Find where the given text appears and provide that cell's center as (x, y) coordinate. 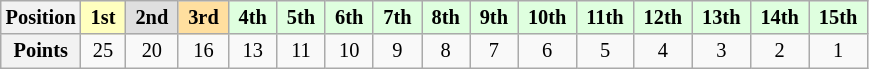
15th (838, 17)
8 (446, 51)
1 (838, 51)
14th (779, 17)
5th (301, 17)
3 (721, 51)
2nd (152, 17)
3rd (203, 17)
10 (349, 51)
11th (604, 17)
1st (104, 17)
2 (779, 51)
4 (663, 51)
6th (349, 17)
6 (547, 51)
20 (152, 51)
4th (253, 17)
9th (494, 17)
Position (41, 17)
16 (203, 51)
11 (301, 51)
13th (721, 17)
Points (41, 51)
13 (253, 51)
7 (494, 51)
7th (397, 17)
25 (104, 51)
9 (397, 51)
5 (604, 51)
8th (446, 17)
10th (547, 17)
12th (663, 17)
